Capture the cell that displays the provided text and extract its (x, y) central coordinate. 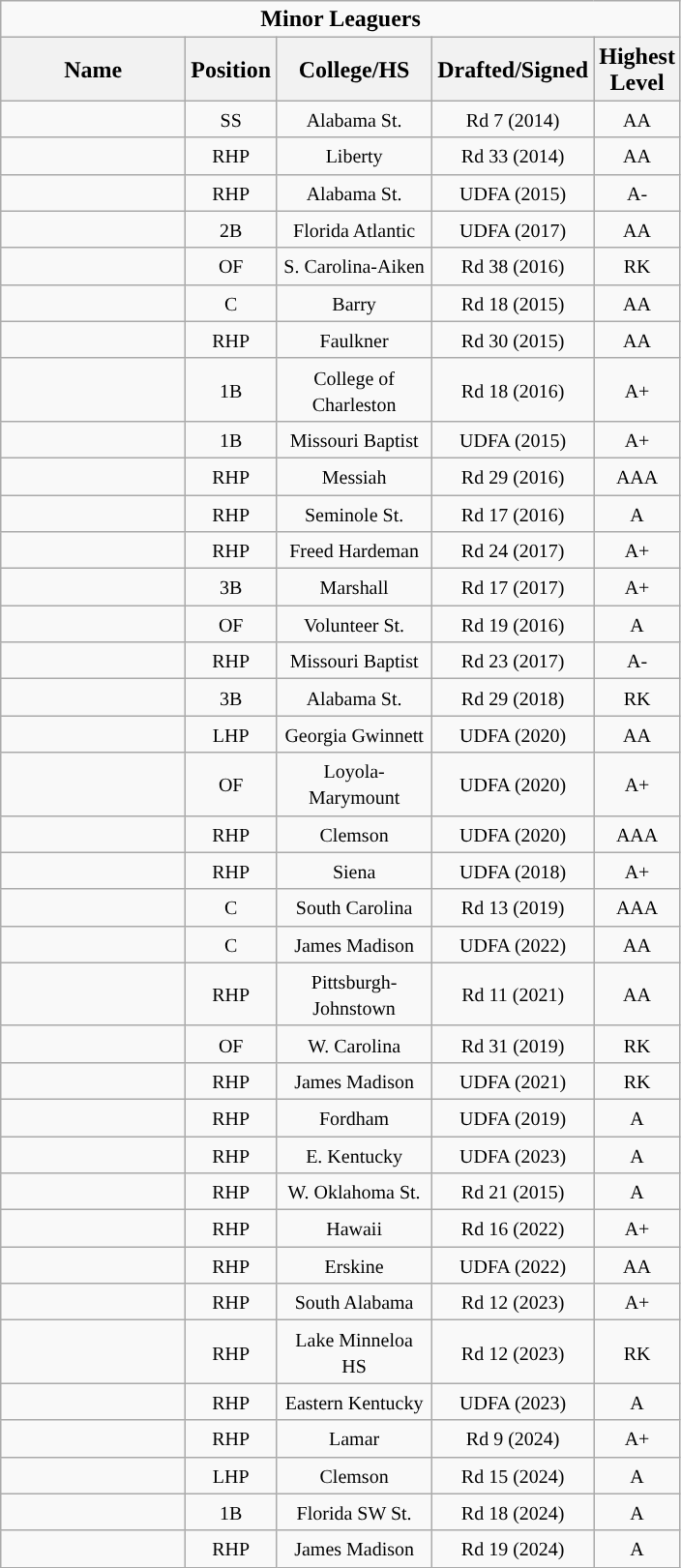
Rd 9 (2024) (513, 1438)
UDFA (2018) (513, 871)
Rd 29 (2016) (513, 476)
E. Kentucky (354, 1154)
2B (231, 229)
Freed Hardeman (354, 550)
Rd 30 (2015) (513, 340)
Hawaii (354, 1228)
South Carolina (354, 907)
Rd 7 (2014) (513, 119)
Liberty (354, 156)
Messiah (354, 476)
Rd 19 (2024) (513, 1549)
Rd 11 (2021) (513, 994)
College/HS (354, 70)
Pittsburgh-Johnstown (354, 994)
Faulkner (354, 340)
Rd 31 (2019) (513, 1044)
W. Carolina (354, 1044)
Eastern Kentucky (354, 1402)
Siena (354, 871)
Rd 19 (2016) (513, 624)
S. Carolina-Aiken (354, 266)
Florida SW St. (354, 1512)
Marshall (354, 587)
Name (93, 70)
Rd 15 (2024) (513, 1475)
College of Charleston (354, 389)
Rd 18 (2024) (513, 1512)
Rd 17 (2016) (513, 514)
W. Oklahoma St. (354, 1192)
Minor Leaguers (340, 19)
Rd 13 (2019) (513, 907)
Rd 29 (2018) (513, 697)
Drafted/Signed (513, 70)
Volunteer St. (354, 624)
Rd 18 (2015) (513, 303)
Position (231, 70)
Rd 17 (2017) (513, 587)
UDFA (2019) (513, 1117)
Lamar (354, 1438)
Rd 23 (2017) (513, 661)
SS (231, 119)
Erskine (354, 1265)
Highest Level (637, 70)
Rd 33 (2014) (513, 156)
South Alabama (354, 1302)
Loyola-Marymount (354, 784)
Barry (354, 303)
Rd 38 (2016) (513, 266)
Georgia Gwinnett (354, 734)
Rd 24 (2017) (513, 550)
Lake Minneloa HS (354, 1352)
Fordham (354, 1117)
UDFA (2021) (513, 1080)
Rd 18 (2016) (513, 389)
Florida Atlantic (354, 229)
Rd 21 (2015) (513, 1192)
Seminole St. (354, 514)
UDFA (2017) (513, 229)
Rd 16 (2022) (513, 1228)
